Scan for the cell matching the given text and deliver its (X, Y) coordinate at center. 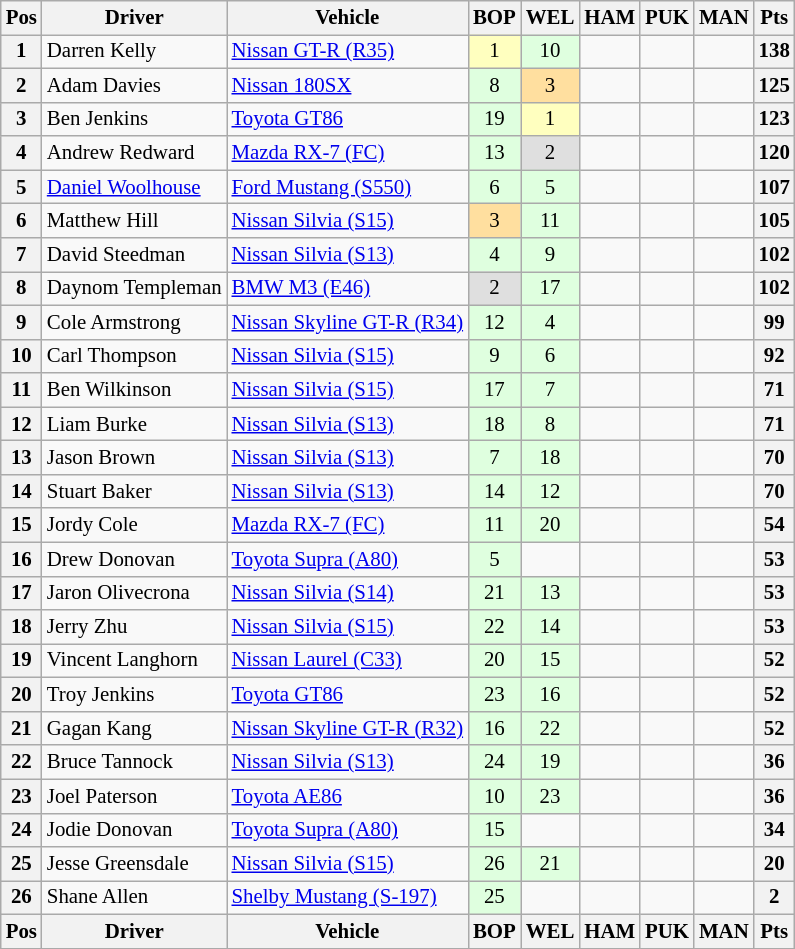
Daynom Templeman (134, 288)
34 (774, 830)
Nissan Silvia (S14) (348, 593)
Ben Wilkinson (134, 390)
Carl Thompson (134, 356)
Joel Paterson (134, 796)
Toyota AE86 (348, 796)
Jerry Zhu (134, 627)
Stuart Baker (134, 491)
Gagan Kang (134, 728)
Jordy Cole (134, 525)
Jesse Greensdale (134, 864)
BMW M3 (E46) (348, 288)
Nissan Laurel (C33) (348, 661)
120 (774, 153)
Jason Brown (134, 458)
54 (774, 525)
Drew Donovan (134, 559)
David Steedman (134, 255)
99 (774, 322)
Cole Armstrong (134, 322)
107 (774, 187)
Ford Mustang (S550) (348, 187)
Shane Allen (134, 898)
138 (774, 51)
Nissan Skyline GT-R (R34) (348, 322)
Andrew Redward (134, 153)
Bruce Tannock (134, 762)
Ben Jenkins (134, 119)
Liam Burke (134, 424)
Nissan Skyline GT-R (R32) (348, 728)
Jaron Olivecrona (134, 593)
Shelby Mustang (S-197) (348, 898)
Jodie Donovan (134, 830)
Vincent Langhorn (134, 661)
Matthew Hill (134, 221)
Troy Jenkins (134, 695)
125 (774, 85)
Nissan 180SX (348, 85)
92 (774, 356)
123 (774, 119)
Nissan GT-R (R35) (348, 51)
Daniel Woolhouse (134, 187)
Adam Davies (134, 85)
Darren Kelly (134, 51)
105 (774, 221)
